Find where the given text appears and provide that cell's center as [x, y] coordinate. 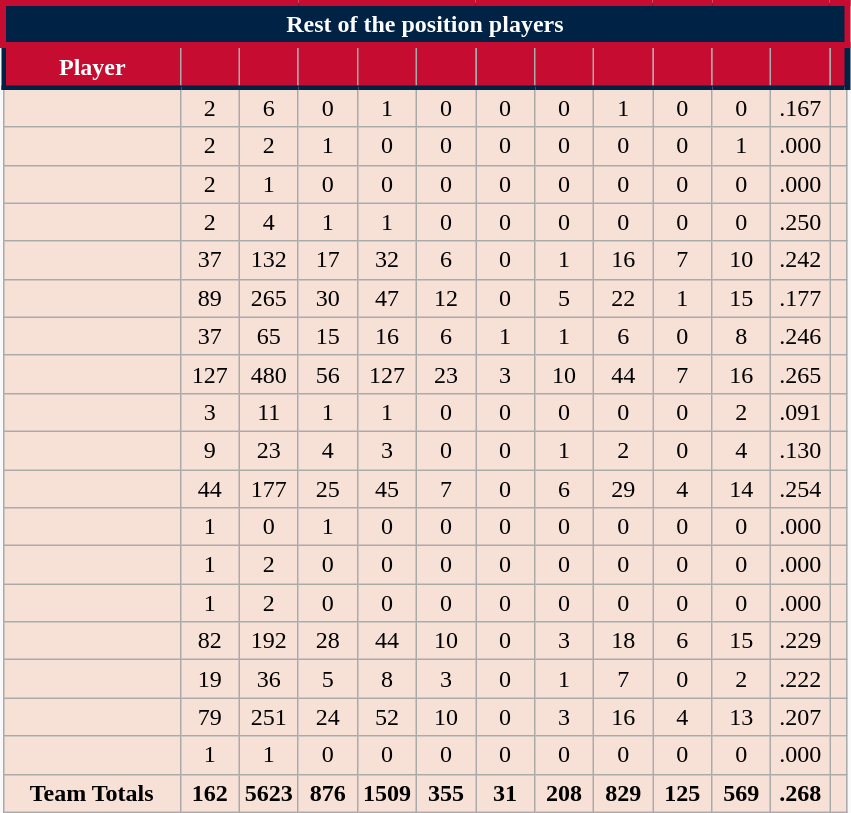
30 [328, 298]
125 [682, 793]
.167 [800, 107]
25 [328, 489]
11 [268, 412]
.130 [800, 450]
13 [742, 717]
.265 [800, 374]
.177 [800, 298]
82 [210, 641]
1509 [386, 793]
.246 [800, 336]
14 [742, 489]
.268 [800, 793]
47 [386, 298]
9 [210, 450]
Player [92, 67]
355 [446, 793]
18 [624, 641]
52 [386, 717]
28 [328, 641]
5623 [268, 793]
17 [328, 260]
19 [210, 679]
.254 [800, 489]
569 [742, 793]
.222 [800, 679]
65 [268, 336]
22 [624, 298]
36 [268, 679]
829 [624, 793]
24 [328, 717]
251 [268, 717]
162 [210, 793]
45 [386, 489]
.229 [800, 641]
89 [210, 298]
132 [268, 260]
Rest of the position players [425, 24]
177 [268, 489]
192 [268, 641]
29 [624, 489]
56 [328, 374]
.091 [800, 412]
876 [328, 793]
12 [446, 298]
265 [268, 298]
32 [386, 260]
.242 [800, 260]
31 [506, 793]
480 [268, 374]
Team Totals [92, 793]
208 [564, 793]
.207 [800, 717]
.250 [800, 222]
79 [210, 717]
